Find where the given text appears and provide that cell's center as (x, y) coordinate. 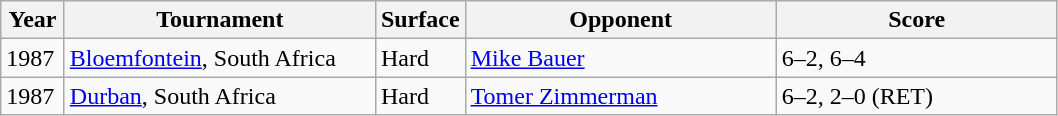
6–2, 6–4 (916, 58)
Tomer Zimmerman (620, 96)
6–2, 2–0 (RET) (916, 96)
Opponent (620, 20)
Score (916, 20)
Surface (420, 20)
Bloemfontein, South Africa (220, 58)
Year (33, 20)
Mike Bauer (620, 58)
Tournament (220, 20)
Durban, South Africa (220, 96)
